Determine the [X, Y] coordinate at the center of the cell enclosing the given text.  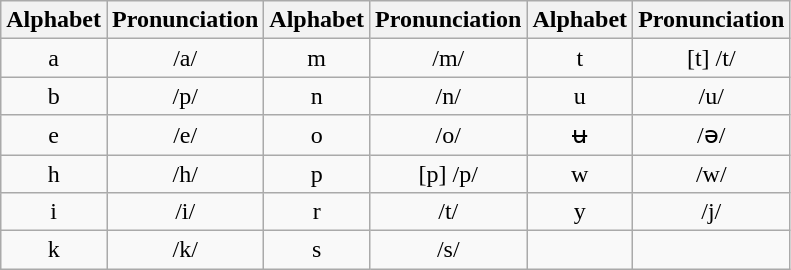
[t] /t/ [712, 58]
o [317, 135]
p [317, 173]
w [580, 173]
ʉ [580, 135]
[p] /p/ [448, 173]
/p/ [184, 96]
/t/ [448, 212]
/h/ [184, 173]
/j/ [712, 212]
a [54, 58]
/ə/ [712, 135]
s [317, 250]
h [54, 173]
y [580, 212]
/e/ [184, 135]
/a/ [184, 58]
t [580, 58]
n [317, 96]
/u/ [712, 96]
/w/ [712, 173]
u [580, 96]
b [54, 96]
/k/ [184, 250]
/s/ [448, 250]
/m/ [448, 58]
m [317, 58]
/n/ [448, 96]
i [54, 212]
r [317, 212]
/o/ [448, 135]
k [54, 250]
/i/ [184, 212]
e [54, 135]
